Identify which cell holds the provided text, then report its (x, y) central coordinate. 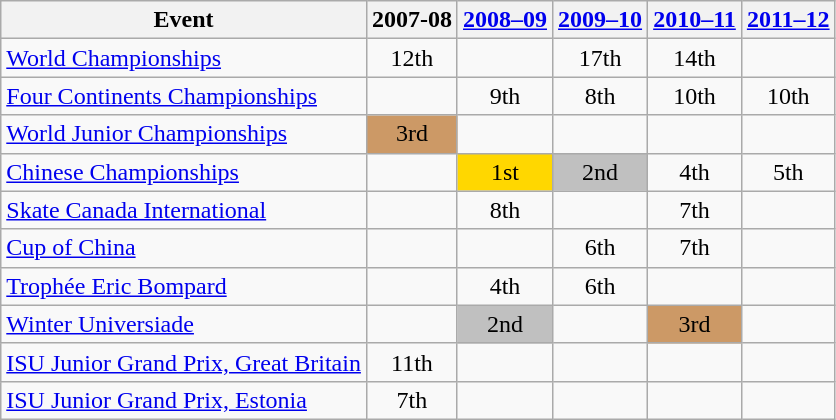
ISU Junior Grand Prix, Estonia (184, 400)
World Championships (184, 58)
ISU Junior Grand Prix, Great Britain (184, 362)
9th (504, 96)
Trophée Eric Bompard (184, 286)
2010–11 (695, 20)
2011–12 (788, 20)
Skate Canada International (184, 210)
Chinese Championships (184, 172)
17th (600, 58)
Event (184, 20)
14th (695, 58)
12th (412, 58)
2008–09 (504, 20)
Winter Universiade (184, 324)
2007-08 (412, 20)
Cup of China (184, 248)
11th (412, 362)
2009–10 (600, 20)
1st (504, 172)
5th (788, 172)
Four Continents Championships (184, 96)
World Junior Championships (184, 134)
